Return the (X, Y) coordinate for the center point of the cell that contains the specified text.  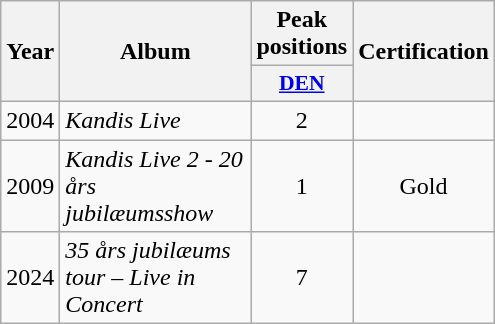
DEN (302, 84)
2 (302, 120)
Album (156, 52)
2009 (30, 186)
Kandis Live 2 - 20 års jubilæumsshow (156, 186)
Kandis Live (156, 120)
Certification (424, 52)
Gold (424, 186)
1 (302, 186)
2024 (30, 278)
Peak positions (302, 34)
35 års jubilæums tour – Live in Concert (156, 278)
Year (30, 52)
7 (302, 278)
2004 (30, 120)
